Determine the [X, Y] coordinate at the center of the cell enclosing the given text.  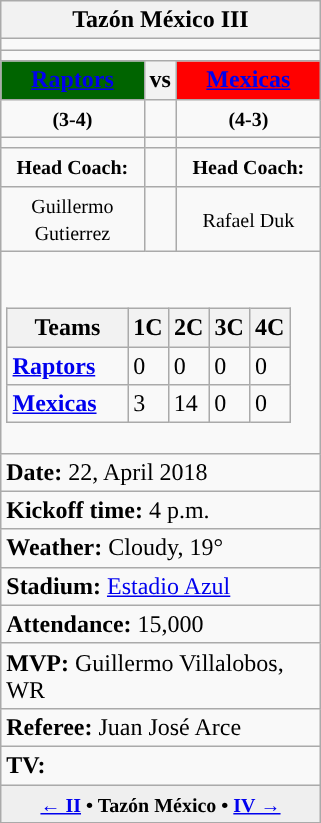
3 [148, 404]
Referee: Juan José Arce [161, 727]
Kickoff time: 4 p.m. [161, 510]
14 [188, 404]
4C [270, 328]
1C [148, 328]
Weather: Cloudy, 19° [161, 548]
TV: [161, 765]
Guillermo Gutierrez [72, 218]
Attendance: 15,000 [161, 624]
(3-4) [72, 118]
← II • Tazón México • IV → [161, 803]
Rafael Duk [248, 218]
MVP: Guillermo Villalobos, WR [161, 676]
(4-3) [248, 118]
Tazón México III [161, 20]
Teams [68, 328]
2C [188, 328]
vs [160, 80]
3C [230, 328]
Teams 1C 2C 3C 4C Raptors 0 0 0 0 Mexicas 3 14 0 0 [161, 352]
Date: 22, April 2018 [161, 472]
Stadium: Estadio Azul [161, 586]
